Pinpoint the cell where the given text exists, returning its (x, y) midpoint coordinate. 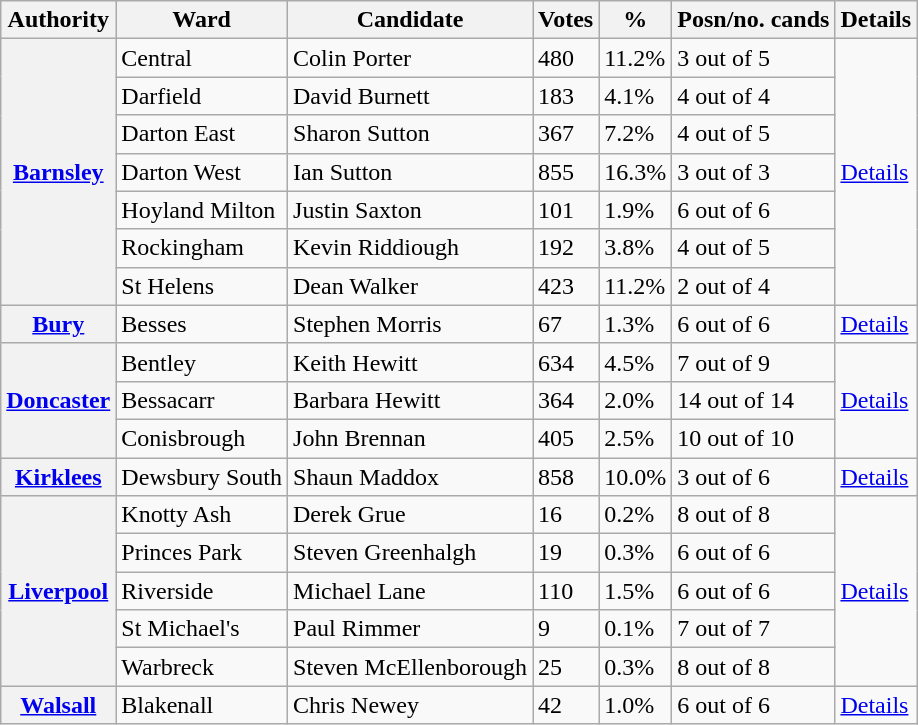
67 (566, 324)
Dean Walker (410, 286)
2.5% (636, 438)
Besses (202, 324)
855 (566, 172)
Stephen Morris (410, 324)
0.1% (636, 629)
St Helens (202, 286)
2 out of 4 (754, 286)
0.2% (636, 515)
10.0% (636, 477)
Chris Newey (410, 705)
1.9% (636, 210)
Darton East (202, 134)
Darfield (202, 96)
19 (566, 553)
Steven Greenhalgh (410, 553)
Barbara Hewitt (410, 400)
Steven McEllenborough (410, 667)
Paul Rimmer (410, 629)
Knotty Ash (202, 515)
14 out of 14 (754, 400)
7.2% (636, 134)
4.1% (636, 96)
3.8% (636, 248)
7 out of 7 (754, 629)
% (636, 20)
110 (566, 591)
Justin Saxton (410, 210)
Posn/no. cands (754, 20)
Rockingham (202, 248)
7 out of 9 (754, 362)
1.3% (636, 324)
Michael Lane (410, 591)
Blakenall (202, 705)
Votes (566, 20)
Colin Porter (410, 58)
Kirklees (58, 477)
858 (566, 477)
Derek Grue (410, 515)
405 (566, 438)
16.3% (636, 172)
480 (566, 58)
Barnsley (58, 172)
Kevin Riddiough (410, 248)
David Burnett (410, 96)
Conisbrough (202, 438)
1.0% (636, 705)
42 (566, 705)
10 out of 10 (754, 438)
Bessacarr (202, 400)
St Michael's (202, 629)
Walsall (58, 705)
101 (566, 210)
2.0% (636, 400)
9 (566, 629)
Keith Hewitt (410, 362)
Sharon Sutton (410, 134)
183 (566, 96)
3 out of 6 (754, 477)
John Brennan (410, 438)
Central (202, 58)
634 (566, 362)
Bentley (202, 362)
Hoyland Milton (202, 210)
4 out of 4 (754, 96)
Dewsbury South (202, 477)
Princes Park (202, 553)
3 out of 3 (754, 172)
Shaun Maddox (410, 477)
3 out of 5 (754, 58)
16 (566, 515)
Ward (202, 20)
364 (566, 400)
Doncaster (58, 400)
1.5% (636, 591)
Warbreck (202, 667)
Darton West (202, 172)
Authority (58, 20)
25 (566, 667)
423 (566, 286)
Candidate (410, 20)
Ian Sutton (410, 172)
367 (566, 134)
Bury (58, 324)
4.5% (636, 362)
Liverpool (58, 591)
192 (566, 248)
Riverside (202, 591)
